Return [X, Y] of the center of cell containing provided text 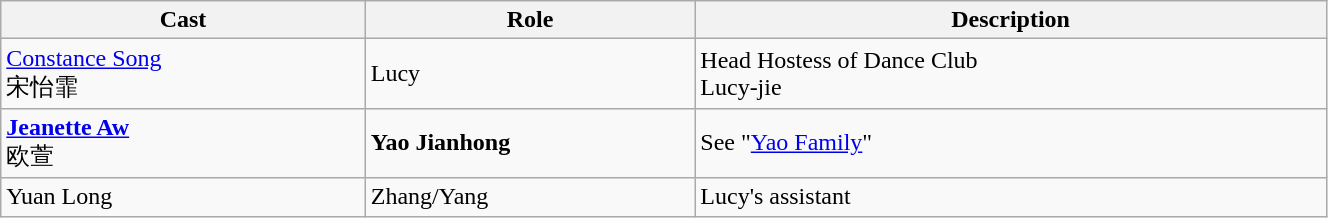
Jeanette Aw 欧萱 [183, 143]
Description [1011, 20]
Head Hostess of Dance Club Lucy-jie [1011, 74]
Lucy's assistant [1011, 197]
Constance Song 宋怡霏 [183, 74]
Yuan Long [183, 197]
Zhang/Yang [530, 197]
Role [530, 20]
See "Yao Family" [1011, 143]
Lucy [530, 74]
Yao Jianhong [530, 143]
Cast [183, 20]
